Determine the [x, y] coordinate at the center of the cell enclosing the given text.  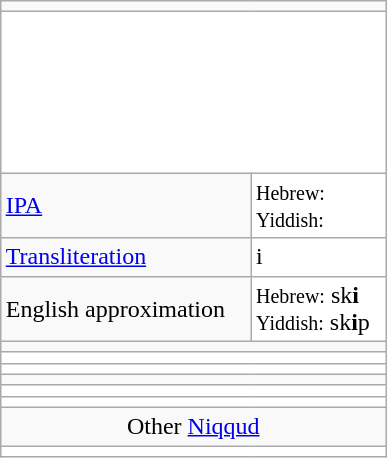
Hebrew: skiYiddish: skip [319, 308]
Hebrew: Yiddish: [319, 206]
i [319, 257]
Transliteration [125, 257]
English approximation [125, 308]
IPA [125, 206]
Other Niqqud [193, 426]
